Determine the (x, y) coordinate at the center of the cell enclosing the given text.  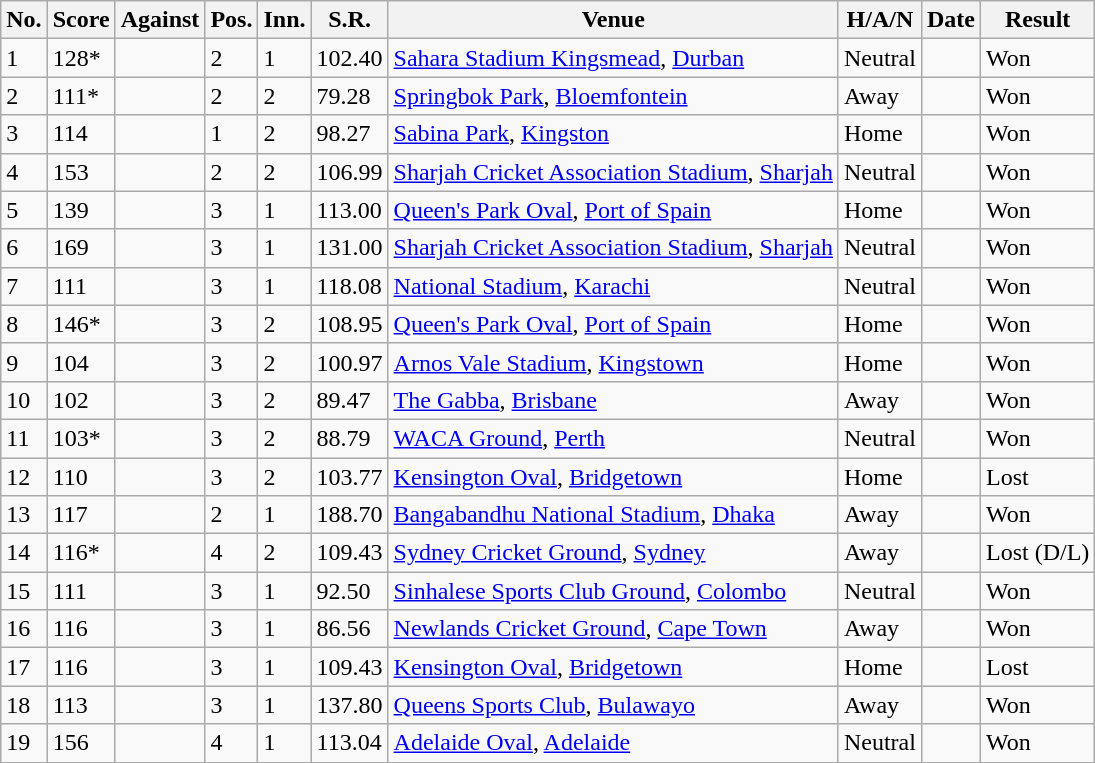
92.50 (350, 591)
Newlands Cricket Ground, Cape Town (613, 629)
12 (24, 477)
11 (24, 438)
146* (81, 324)
7 (24, 286)
113 (81, 705)
110 (81, 477)
111* (81, 96)
102 (81, 400)
Against (160, 20)
114 (81, 134)
117 (81, 515)
108.95 (350, 324)
16 (24, 629)
10 (24, 400)
17 (24, 667)
5 (24, 210)
128* (81, 58)
137.80 (350, 705)
13 (24, 515)
Springbok Park, Bloemfontein (613, 96)
88.79 (350, 438)
Adelaide Oval, Adelaide (613, 743)
8 (24, 324)
Sahara Stadium Kingsmead, Durban (613, 58)
19 (24, 743)
Queens Sports Club, Bulawayo (613, 705)
Sydney Cricket Ground, Sydney (613, 553)
Lost (D/L) (1037, 553)
156 (81, 743)
No. (24, 20)
113.04 (350, 743)
WACA Ground, Perth (613, 438)
188.70 (350, 515)
15 (24, 591)
98.27 (350, 134)
9 (24, 362)
104 (81, 362)
6 (24, 248)
118.08 (350, 286)
Pos. (232, 20)
S.R. (350, 20)
103* (81, 438)
89.47 (350, 400)
113.00 (350, 210)
Venue (613, 20)
Inn. (284, 20)
Sinhalese Sports Club Ground, Colombo (613, 591)
18 (24, 705)
153 (81, 172)
Sabina Park, Kingston (613, 134)
Bangabandhu National Stadium, Dhaka (613, 515)
131.00 (350, 248)
106.99 (350, 172)
79.28 (350, 96)
116* (81, 553)
Date (950, 20)
Score (81, 20)
103.77 (350, 477)
H/A/N (880, 20)
86.56 (350, 629)
169 (81, 248)
The Gabba, Brisbane (613, 400)
100.97 (350, 362)
139 (81, 210)
Result (1037, 20)
102.40 (350, 58)
14 (24, 553)
National Stadium, Karachi (613, 286)
Arnos Vale Stadium, Kingstown (613, 362)
